Search for the cell housing the specified text and yield its [x, y] center coordinate. 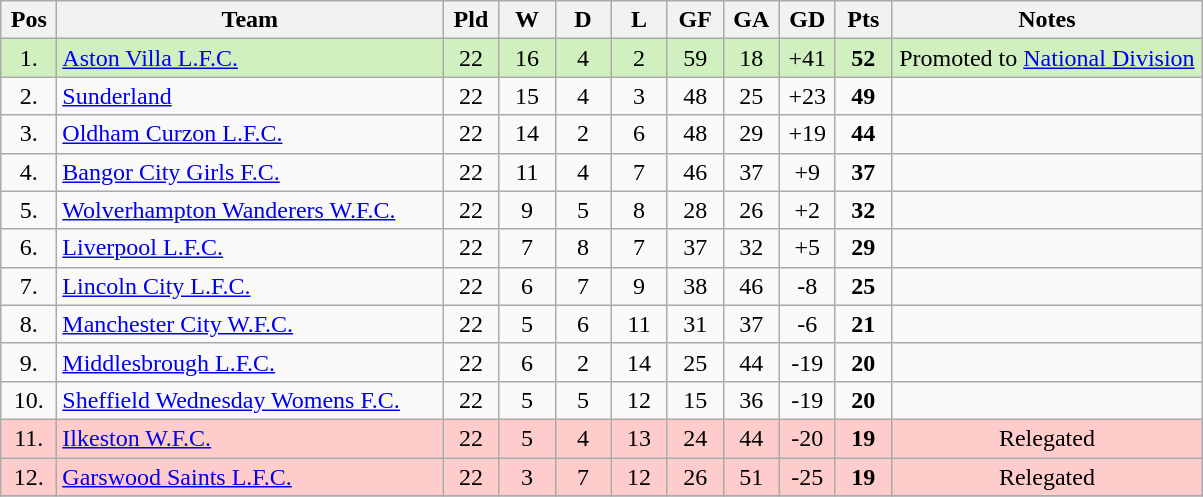
Ilkeston W.F.C. [250, 438]
Aston Villa L.F.C. [250, 58]
8. [29, 324]
L [639, 20]
+41 [807, 58]
Wolverhampton Wanderers W.F.C. [250, 210]
+23 [807, 96]
Oldham Curzon L.F.C. [250, 134]
13 [639, 438]
W [527, 20]
3. [29, 134]
-20 [807, 438]
Garswood Saints L.F.C. [250, 477]
52 [863, 58]
Manchester City W.F.C. [250, 324]
-25 [807, 477]
Team [250, 20]
+5 [807, 248]
GF [695, 20]
Pld [471, 20]
Sheffield Wednesday Womens F.C. [250, 400]
+9 [807, 172]
18 [751, 58]
Bangor City Girls F.C. [250, 172]
-8 [807, 286]
12. [29, 477]
7. [29, 286]
Liverpool L.F.C. [250, 248]
+2 [807, 210]
9. [29, 362]
D [583, 20]
24 [695, 438]
38 [695, 286]
Lincoln City L.F.C. [250, 286]
28 [695, 210]
Pts [863, 20]
Promoted to National Division [1046, 58]
31 [695, 324]
59 [695, 58]
GD [807, 20]
11. [29, 438]
Sunderland [250, 96]
10. [29, 400]
36 [751, 400]
Notes [1046, 20]
16 [527, 58]
49 [863, 96]
Pos [29, 20]
21 [863, 324]
GA [751, 20]
5. [29, 210]
Middlesbrough L.F.C. [250, 362]
+19 [807, 134]
6. [29, 248]
2. [29, 96]
51 [751, 477]
4. [29, 172]
1. [29, 58]
-6 [807, 324]
